Provide the (X, Y) coordinate of the cell's center where the given text is located.  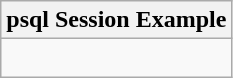
psql Session Example (116, 20)
